Scan for the cell matching the given text and deliver its (x, y) coordinate at center. 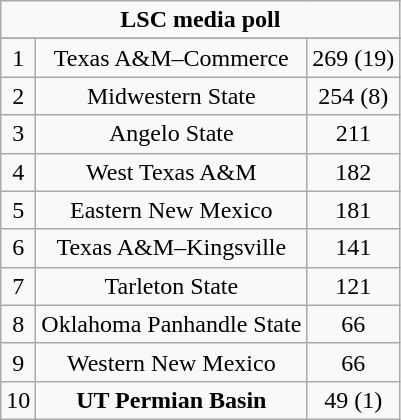
West Texas A&M (172, 172)
3 (18, 134)
10 (18, 400)
121 (354, 286)
LSC media poll (200, 20)
Oklahoma Panhandle State (172, 324)
1 (18, 58)
182 (354, 172)
Eastern New Mexico (172, 210)
Texas A&M–Commerce (172, 58)
7 (18, 286)
2 (18, 96)
Texas A&M–Kingsville (172, 248)
211 (354, 134)
141 (354, 248)
UT Permian Basin (172, 400)
Midwestern State (172, 96)
181 (354, 210)
254 (8) (354, 96)
8 (18, 324)
9 (18, 362)
4 (18, 172)
49 (1) (354, 400)
Tarleton State (172, 286)
5 (18, 210)
6 (18, 248)
269 (19) (354, 58)
Western New Mexico (172, 362)
Angelo State (172, 134)
